Detect which cell encompasses the target text, then output its (x, y) center coordinate. 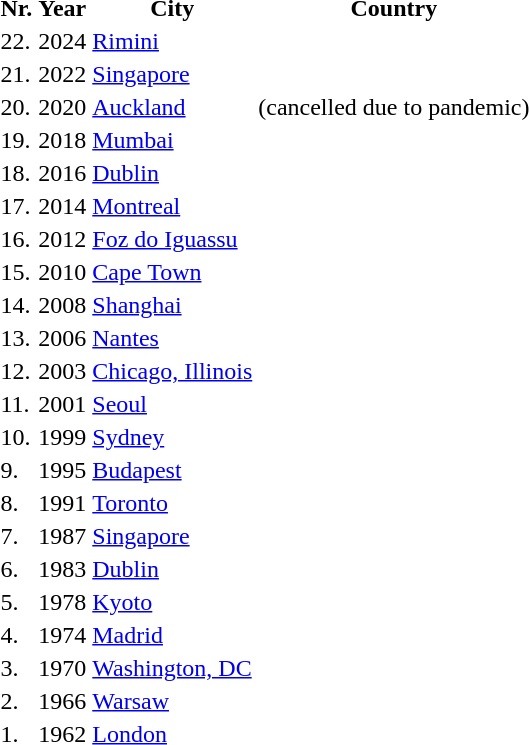
1970 (62, 668)
1974 (62, 635)
Mumbai (172, 140)
2018 (62, 140)
2001 (62, 404)
1987 (62, 536)
2024 (62, 41)
1978 (62, 602)
1983 (62, 569)
2010 (62, 272)
Foz do Iguassu (172, 239)
2014 (62, 206)
2020 (62, 107)
Chicago, Illinois (172, 371)
2008 (62, 305)
2016 (62, 173)
Shanghai (172, 305)
Washington, DC (172, 668)
Auckland (172, 107)
Nantes (172, 338)
2003 (62, 371)
Toronto (172, 503)
Warsaw (172, 701)
1991 (62, 503)
Montreal (172, 206)
Rimini (172, 41)
2006 (62, 338)
2022 (62, 74)
2012 (62, 239)
Cape Town (172, 272)
Kyoto (172, 602)
Budapest (172, 470)
Madrid (172, 635)
Sydney (172, 437)
1999 (62, 437)
Seoul (172, 404)
1966 (62, 701)
1995 (62, 470)
